Output the [x, y] coordinate of the center of the cell containing the given text.  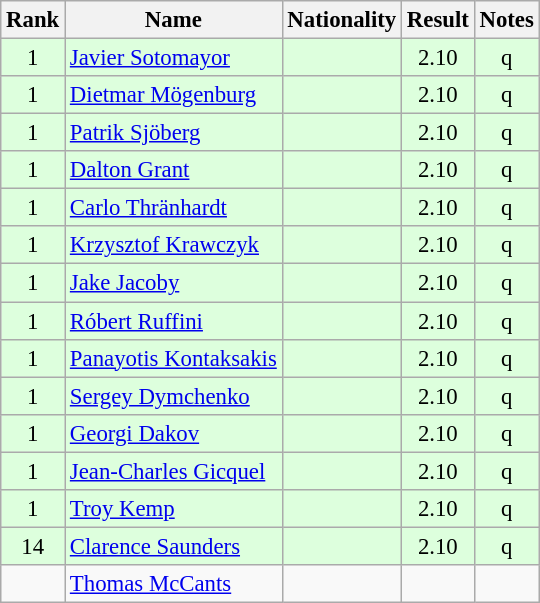
Dalton Grant [174, 170]
Dietmar Mögenburg [174, 95]
Krzysztof Krawczyk [174, 245]
14 [33, 546]
Javier Sotomayor [174, 58]
Thomas McCants [174, 584]
Jean-Charles Gicquel [174, 471]
Troy Kemp [174, 509]
Clarence Saunders [174, 546]
Patrik Sjöberg [174, 133]
Jake Jacoby [174, 283]
Róbert Ruffini [174, 321]
Carlo Thränhardt [174, 208]
Name [174, 20]
Panayotis Kontaksakis [174, 358]
Sergey Dymchenko [174, 396]
Rank [33, 20]
Result [438, 20]
Notes [506, 20]
Nationality [342, 20]
Georgi Dakov [174, 433]
